Find where the given text appears and provide that cell's center as (X, Y) coordinate. 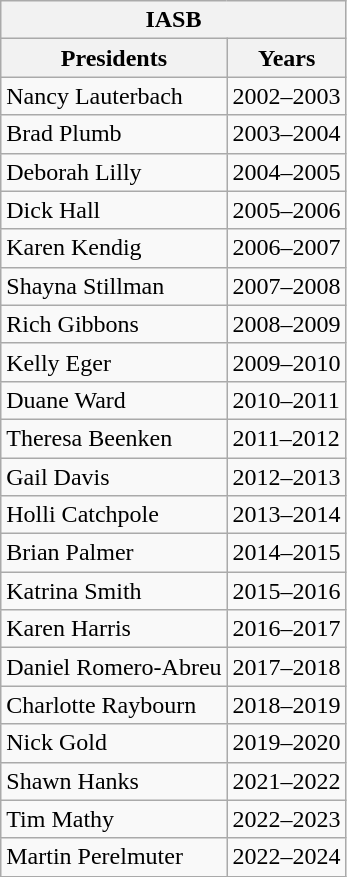
2018–2019 (286, 705)
Shayna Stillman (114, 286)
IASB (174, 20)
Rich Gibbons (114, 324)
2015–2016 (286, 591)
Nancy Lauterbach (114, 96)
2017–2018 (286, 667)
Tim Mathy (114, 819)
Shawn Hanks (114, 781)
Holli Catchpole (114, 515)
2021–2022 (286, 781)
Karen Harris (114, 629)
2016–2017 (286, 629)
2007–2008 (286, 286)
Years (286, 58)
2004–2005 (286, 172)
Daniel Romero-Abreu (114, 667)
2013–2014 (286, 515)
2010–2011 (286, 400)
2022–2024 (286, 857)
2011–2012 (286, 438)
Dick Hall (114, 210)
Nick Gold (114, 743)
Kelly Eger (114, 362)
2005–2006 (286, 210)
Brad Plumb (114, 134)
2022–2023 (286, 819)
Presidents (114, 58)
Gail Davis (114, 477)
2003–2004 (286, 134)
Brian Palmer (114, 553)
2009–2010 (286, 362)
Martin Perelmuter (114, 857)
Charlotte Raybourn (114, 705)
Theresa Beenken (114, 438)
2008–2009 (286, 324)
2006–2007 (286, 248)
2012–2013 (286, 477)
Katrina Smith (114, 591)
Karen Kendig (114, 248)
2019–2020 (286, 743)
2002–2003 (286, 96)
2014–2015 (286, 553)
Duane Ward (114, 400)
Deborah Lilly (114, 172)
